Capture the cell that displays the provided text and extract its [X, Y] central coordinate. 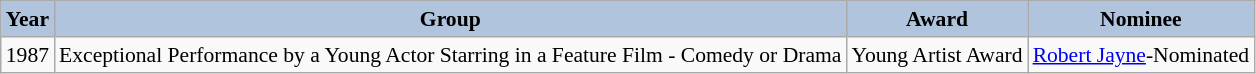
1987 [28, 55]
Year [28, 19]
Robert Jayne-Nominated [1142, 55]
Young Artist Award [936, 55]
Award [936, 19]
Nominee [1142, 19]
Exceptional Performance by a Young Actor Starring in a Feature Film - Comedy or Drama [450, 55]
Group [450, 19]
